Find where the given text appears and provide that cell's center as [x, y] coordinate. 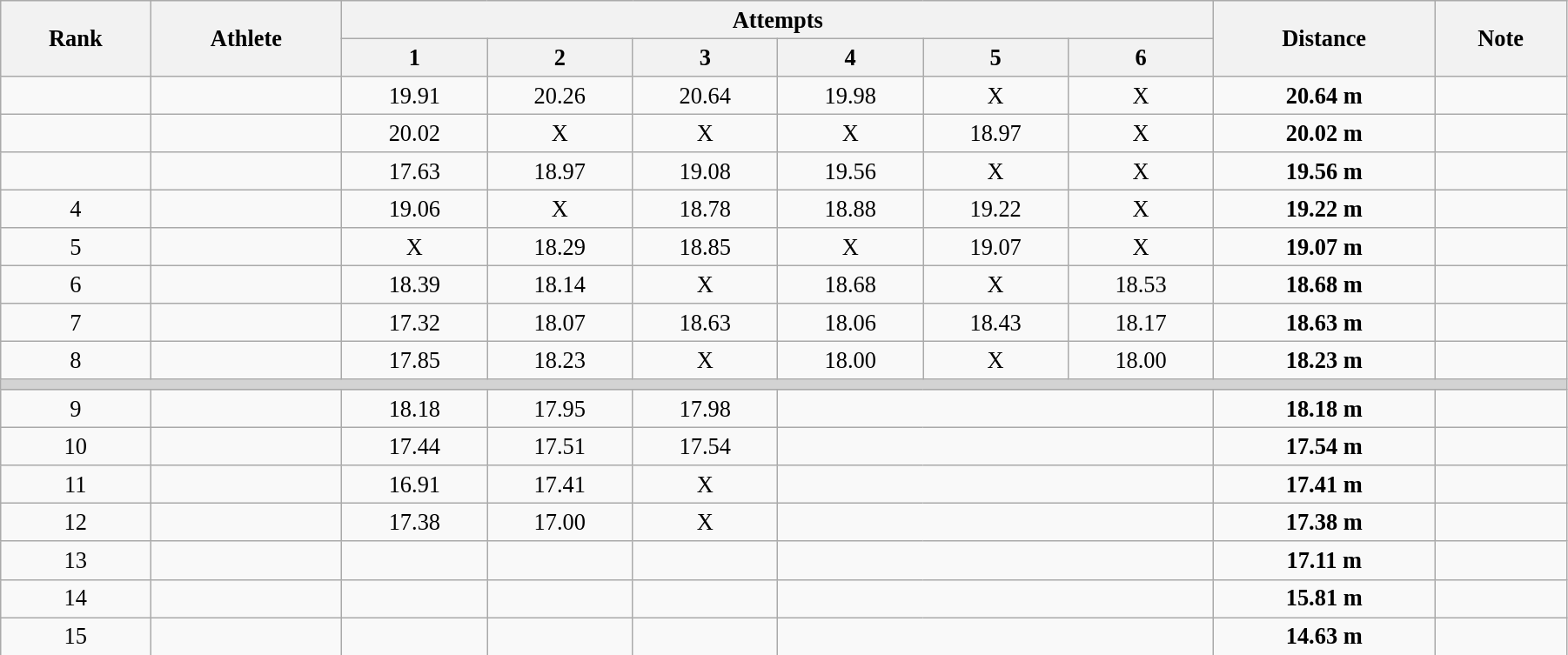
18.85 [705, 247]
15 [76, 636]
17.44 [414, 446]
17.38 m [1324, 522]
17.41 m [1324, 485]
Attempts [778, 19]
19.07 [995, 247]
15.81 m [1324, 598]
20.02 m [1324, 133]
13 [76, 560]
8 [76, 360]
18.78 [705, 209]
Rank [76, 38]
18.18 m [1324, 409]
Distance [1324, 38]
17.85 [414, 360]
1 [414, 57]
17.11 m [1324, 560]
19.22 m [1324, 209]
20.64 m [1324, 95]
18.17 [1142, 323]
10 [76, 446]
18.23 m [1324, 360]
19.56 m [1324, 171]
18.29 [560, 247]
18.63 [705, 323]
18.68 m [1324, 284]
18.88 [851, 209]
9 [76, 409]
17.98 [705, 409]
Athlete [246, 38]
17.41 [560, 485]
18.68 [851, 284]
12 [76, 522]
18.06 [851, 323]
17.51 [560, 446]
18.43 [995, 323]
19.22 [995, 209]
11 [76, 485]
19.08 [705, 171]
20.02 [414, 133]
18.14 [560, 284]
18.53 [1142, 284]
19.56 [851, 171]
14.63 m [1324, 636]
18.18 [414, 409]
17.95 [560, 409]
Note [1501, 38]
18.39 [414, 284]
17.00 [560, 522]
17.63 [414, 171]
2 [560, 57]
20.64 [705, 95]
19.98 [851, 95]
20.26 [560, 95]
19.06 [414, 209]
18.23 [560, 360]
19.07 m [1324, 247]
7 [76, 323]
17.54 m [1324, 446]
18.07 [560, 323]
3 [705, 57]
14 [76, 598]
18.63 m [1324, 323]
17.32 [414, 323]
16.91 [414, 485]
17.38 [414, 522]
19.91 [414, 95]
17.54 [705, 446]
